Search for the cell housing the specified text and yield its [X, Y] center coordinate. 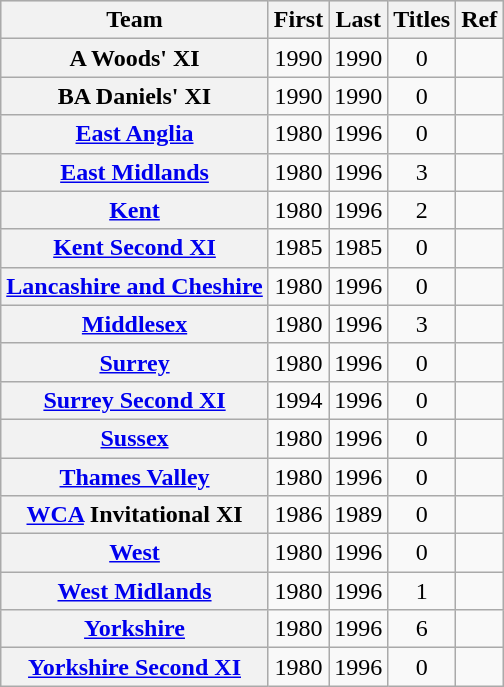
First [298, 20]
WCA Invitational XI [135, 515]
Last [358, 20]
BA Daniels' XI [135, 96]
Yorkshire [135, 629]
2 [422, 210]
Surrey Second XI [135, 400]
1 [422, 591]
Surrey [135, 362]
1989 [358, 515]
1994 [298, 400]
Yorkshire Second XI [135, 667]
Team [135, 20]
Ref [480, 20]
East Midlands [135, 172]
East Anglia [135, 134]
Sussex [135, 438]
West Midlands [135, 591]
Thames Valley [135, 477]
Titles [422, 20]
Kent [135, 210]
Kent Second XI [135, 248]
West [135, 553]
1986 [298, 515]
6 [422, 629]
A Woods' XI [135, 58]
Lancashire and Cheshire [135, 286]
Middlesex [135, 324]
